Capture the cell that displays the provided text and extract its [X, Y] central coordinate. 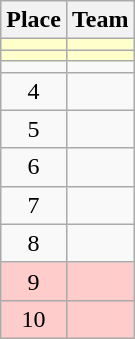
10 [34, 319]
Team [100, 20]
5 [34, 129]
4 [34, 91]
Place [34, 20]
9 [34, 281]
8 [34, 243]
7 [34, 205]
6 [34, 167]
